Locate the cell with the specified text and output its (x, y) center coordinate. 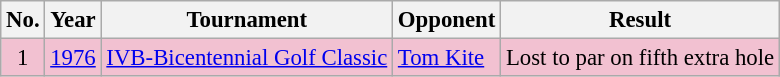
1 (23, 58)
1976 (73, 58)
Opponent (447, 20)
IVB-Bicentennial Golf Classic (247, 58)
Year (73, 20)
No. (23, 20)
Lost to par on fifth extra hole (640, 58)
Tom Kite (447, 58)
Result (640, 20)
Tournament (247, 20)
